Locate the cell with the specified text and output its (X, Y) center coordinate. 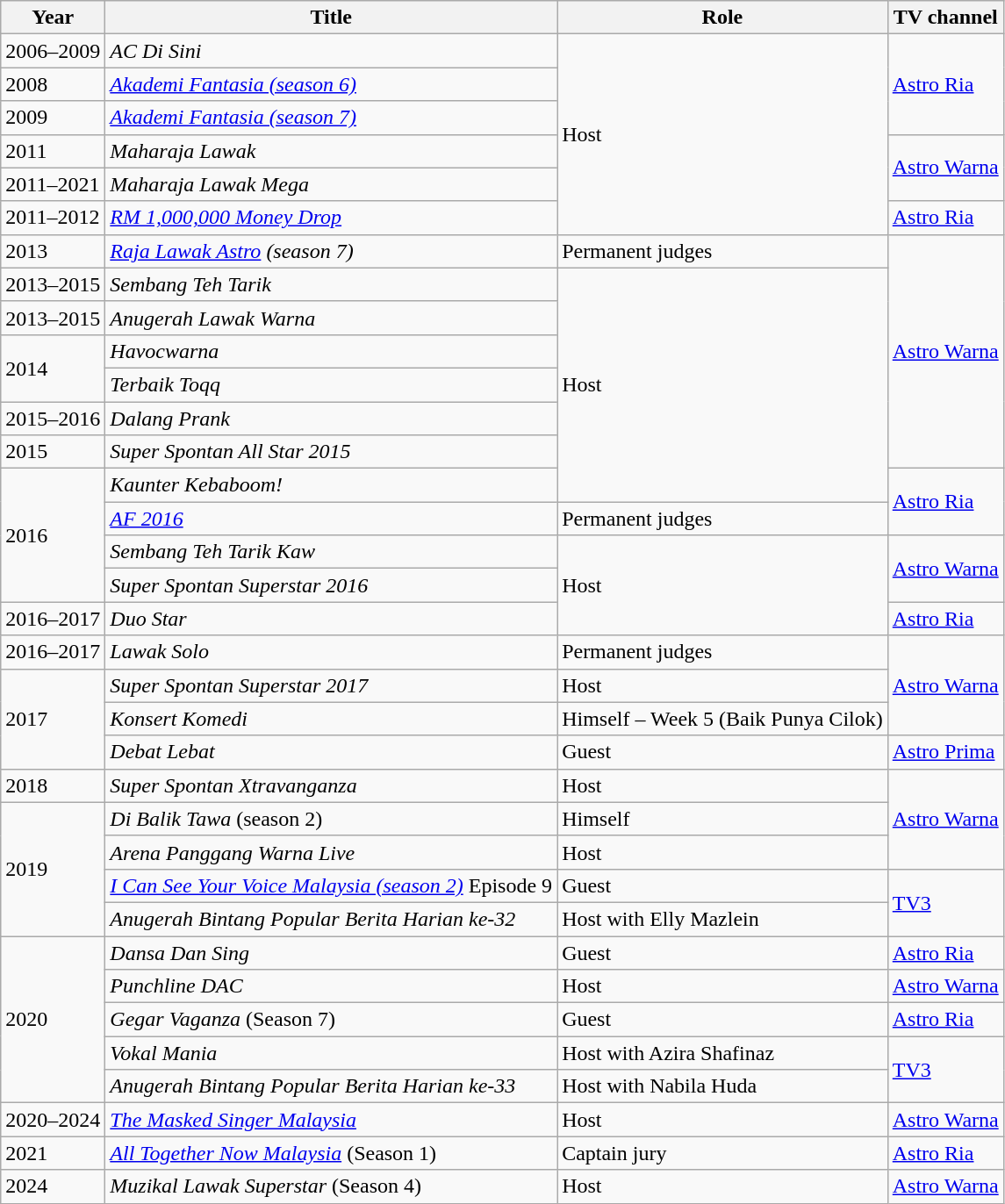
Muzikal Lawak Superstar (Season 4) (332, 1186)
Akademi Fantasia (season 7) (332, 118)
Sembang Teh Tarik Kaw (332, 552)
RM 1,000,000 Money Drop (332, 218)
2011–2012 (53, 218)
2015 (53, 452)
Havocwarna (332, 351)
Dansa Dan Sing (332, 952)
2009 (53, 118)
Punchline DAC (332, 986)
Super Spontan All Star 2015 (332, 452)
The Masked Singer Malaysia (332, 1120)
2015–2016 (53, 419)
All Together Now Malaysia (Season 1) (332, 1153)
Duo Star (332, 619)
2024 (53, 1186)
Astro Prima (945, 752)
Konsert Komedi (332, 719)
Host with Azira Shafinaz (723, 1053)
2014 (53, 368)
Lawak Solo (332, 652)
Vokal Mania (332, 1053)
Arena Panggang Warna Live (332, 852)
Terbaik Toqq (332, 384)
Akademi Fantasia (season 6) (332, 84)
Maharaja Lawak Mega (332, 184)
Debat Lebat (332, 752)
Anugerah Bintang Popular Berita Harian ke-33 (332, 1086)
2019 (53, 869)
Himself – Week 5 (Baik Punya Cilok) (723, 719)
2006–2009 (53, 51)
Role (723, 18)
Himself (723, 819)
2011–2021 (53, 184)
TV channel (945, 18)
2017 (53, 719)
Di Balik Tawa (season 2) (332, 819)
2020 (53, 1019)
2008 (53, 84)
2018 (53, 785)
Super Spontan Superstar 2016 (332, 585)
Maharaja Lawak (332, 151)
Title (332, 18)
2021 (53, 1153)
Anugerah Lawak Warna (332, 318)
Super Spontan Xtravanganza (332, 785)
Gegar Vaganza (Season 7) (332, 1020)
2011 (53, 151)
Host with Elly Mazlein (723, 919)
Host with Nabila Huda (723, 1086)
Kaunter Kebaboom! (332, 485)
AF 2016 (332, 519)
2016 (53, 535)
AC Di Sini (332, 51)
2020–2024 (53, 1120)
2013 (53, 251)
Anugerah Bintang Popular Berita Harian ke-32 (332, 919)
Sembang Teh Tarik (332, 284)
Year (53, 18)
Dalang Prank (332, 419)
I Can See Your Voice Malaysia (season 2) Episode 9 (332, 885)
Captain jury (723, 1153)
Super Spontan Superstar 2017 (332, 685)
Raja Lawak Astro (season 7) (332, 251)
